Extract the (X, Y) coordinate from the center of the cell holding the provided text.  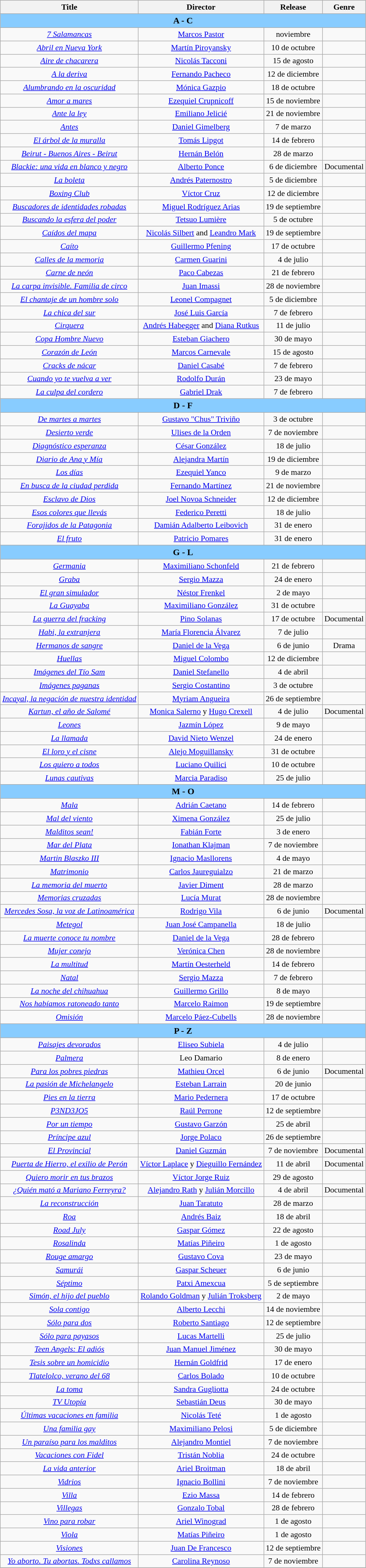
11 de julio (293, 326)
De martes a martes (69, 419)
Lucas Martelli (201, 1336)
Palmera (69, 1058)
Monica Salerno y Hugo Crexell (201, 712)
9 de mayo (293, 725)
Martin Blaszko III (69, 859)
Paco Cabezas (201, 273)
5 de octubre (293, 220)
Mario Pedernera (201, 1098)
Nicolás Tacconi (201, 61)
Ignacio Bollini (201, 1482)
Mónica Gazpio (201, 87)
19 de diciembre (293, 459)
Esteban Giachero (201, 339)
Yo aborto. Tu abortas. Todxs callamos (69, 1561)
Boxing Club (69, 193)
7 de julio (293, 632)
Samurái (69, 1270)
Alejandro Montiel (201, 1442)
11 de abril (293, 1164)
Rodolfo Durán (201, 379)
Mathieu Orcel (201, 1071)
Memorias cruzadas (69, 898)
Teen Angels: El adiós (69, 1349)
Abril en Nueva York (69, 48)
Gustavo Cova (201, 1257)
Sergio Costantino (201, 685)
La reconstrucción (69, 1204)
Marcelo Páez-Cubells (201, 1017)
Road July (69, 1230)
Vino para robar (69, 1522)
Juan José Campanella (201, 925)
Tomás Lipgot (201, 141)
Nicolás Silbert and Leandro Mark (201, 233)
Amor a mares (69, 101)
A la deriva (69, 74)
Marcelo Raimon (201, 1004)
Germania (69, 566)
Ezequiel Yanco (201, 473)
Mala (69, 805)
Patricio Pomares (201, 539)
Alejandro Rath y Julián Morcillo (201, 1190)
El árbol de la muralla (69, 141)
Diagnóstico esperanza (69, 446)
Simón, el hijo del pueblo (69, 1296)
La llamada (69, 738)
3 de enero (293, 832)
Alejandra Martín (201, 459)
Ezio Massa (201, 1495)
Últimas vacaciones en familia (69, 1416)
4 de mayo (293, 859)
Maximiliano González (201, 606)
La boleta (69, 180)
Aire de chacarera (69, 61)
Mujer conejo (69, 951)
La guerra del fracking (69, 619)
Rouge amargo (69, 1257)
Desierto verde (69, 433)
Mar del Plata (69, 845)
Visiones (69, 1548)
Villegas (69, 1508)
7 de marzo (293, 127)
Blackie: una vida en blanco y negro (69, 167)
29 de agosto (293, 1177)
Roa (69, 1217)
Huellas (69, 659)
Myriam Angueira (201, 699)
Tesis sobre un homicidio (69, 1363)
Hermanos de sangre (69, 645)
G - L (183, 552)
Ezequiel Crupnicoff (201, 101)
Verónica Chen (201, 951)
Imágenes del Tío Sam (69, 672)
Paisajes devorados (69, 1045)
Carolina Reynoso (201, 1561)
Imágenes paganas (69, 685)
La pasión de Michelangelo (69, 1084)
Juan Manuel Jiménez (201, 1349)
Jorge Polaco (201, 1137)
Séptimo (69, 1283)
5 de septiembre (293, 1283)
Pies en la tierra (69, 1098)
Puerta de Hierro, el exilio de Perón (69, 1164)
Caíto (69, 247)
Cracks de nácar (69, 366)
Los quiero a todos (69, 765)
Una familia gay (69, 1429)
Nos habíamos ratoneado tanto (69, 1004)
Emiliano Jelicié (201, 114)
Ignacio Masllorens (201, 859)
Príncipe azul (69, 1137)
Sola contigo (69, 1310)
Federico Peretti (201, 512)
Esos colores que llevás (69, 512)
Raúl Perrone (201, 1111)
P - Z (183, 1031)
Alberto Ponce (201, 167)
Gabriel Drak (201, 392)
Ulises de la Orden (201, 433)
Juan Imassi (201, 286)
Matrimonio (69, 872)
Incayal, la negación de nuestra identidad (69, 699)
Villa (69, 1495)
Luciano Quilici (201, 765)
Forajidos de la Patagonia (69, 525)
Copa Hombre Nuevo (69, 339)
Guillermo Pfening (201, 247)
Eliseo Subiela (201, 1045)
A - C (183, 21)
Ximena González (201, 819)
Gaspar Gómez (201, 1230)
Viola (69, 1535)
Leones (69, 725)
La memoria del muerto (69, 885)
9 de marzo (293, 473)
Juan Taratuto (201, 1204)
P3ND3JO5 (69, 1111)
Sólo para dos (69, 1323)
Un paraíso para los malditos (69, 1442)
8 de enero (293, 1058)
M - O (183, 792)
Joel Novoa Schneider (201, 499)
Lucía Murat (201, 898)
Rosalinda (69, 1243)
14 de noviembre (293, 1310)
21 de marzo (293, 872)
Víctor Jorge Ruiz (201, 1177)
Roberto Santiago (201, 1323)
Habi, la extranjera (69, 632)
Vacaciones con Fidel (69, 1455)
Miguel Rodríguez Arias (201, 207)
Los días (69, 473)
Rolando Goldman y Julián Troksberg (201, 1296)
Miguel Colombo (201, 659)
La Guayaba (69, 606)
Víctor Laplace y Dieguillo Fernández (201, 1164)
Gustavo Garzón (201, 1124)
La carpa invisible. Familia de circo (69, 286)
Martín Piroyansky (201, 48)
Daniel Gimelberg (201, 127)
Leonel Compagnet (201, 299)
Para los pobres piedras (69, 1071)
Guillermo Grillo (201, 991)
Marcia Paradiso (201, 778)
Patxi Amexcua (201, 1283)
Hernán Belón (201, 154)
Tristán Noblia (201, 1455)
Tlatelolco, verano del 68 (69, 1376)
Drama (344, 645)
La muerte conoce tu nombre (69, 938)
Ante la ley (69, 114)
Jazmín López (201, 725)
Sebastián Deus (201, 1402)
José Luis García (201, 313)
noviembre (293, 35)
Lunas cautivas (69, 778)
En busca de la ciudad perdida (69, 486)
Andrés Baiz (201, 1217)
Caídos del mapa (69, 233)
Andrés Habegger and Diana Rutkus (201, 326)
Director (201, 7)
25 de abril (293, 1124)
La chica del sur (69, 313)
Beirut - Buenos Aires - Beirut (69, 154)
Juan De Francesco (201, 1548)
Víctor Cruz (201, 193)
La vida anterior (69, 1469)
El loro y el cisne (69, 751)
¿Quién mató a Mariano Ferreyra? (69, 1190)
Martín Oesterheld (201, 965)
Alumbrando en la oscuridad (69, 87)
Fernando Pacheco (201, 74)
Daniel Guzmán (201, 1151)
El chantaje de un hombre solo (69, 299)
Carne de neón (69, 273)
Metegol (69, 925)
Marcos Carnevale (201, 352)
Diario de Ana y Mía (69, 459)
Antes (69, 127)
Carlos Jaureguialzo (201, 872)
Daniel Stefanello (201, 672)
Corazón de León (69, 352)
Néstor Frenkel (201, 593)
La multitud (69, 965)
Esclavo de Dios (69, 499)
Maximiliano Pelosi (201, 1429)
Omisión (69, 1017)
David Nieto Wenzel (201, 738)
El fruto (69, 539)
Fabián Forte (201, 832)
Adrián Caetano (201, 805)
Nicolás Teté (201, 1416)
Andrés Paternostro (201, 180)
Ariel Broitman (201, 1469)
Genre (344, 7)
Damián Adalberto Leibovich (201, 525)
Buscando la esfera del poder (69, 220)
La culpa del cordero (69, 392)
Fernando Martínez (201, 486)
Hernán Goldfrid (201, 1363)
Mercedes Sosa, la voz de Latinoamérica (69, 911)
Tetsuo Lumière (201, 220)
Javier Diment (201, 885)
Marcos Pastor (201, 35)
Vidrios (69, 1482)
Pino Solanas (201, 619)
20 de junio (293, 1084)
Graba (69, 579)
Sandra Gugliotta (201, 1389)
María Florencia Álvarez (201, 632)
Buscadores de identidades robadas (69, 207)
6 de diciembre (293, 167)
17 de enero (293, 1363)
Alejo Moguillansky (201, 751)
La noche del chihuahua (69, 991)
Malditos sean! (69, 832)
Title (69, 7)
Gustavo "Chus" Triviño (201, 419)
Rodrigo Vila (201, 911)
TV Utopía (69, 1402)
Por un tiempo (69, 1124)
Quiero morir en tus brazos (69, 1177)
8 de mayo (293, 991)
Gonzalo Tobal (201, 1508)
Natal (69, 978)
Calles de la memoria (69, 260)
D - F (183, 406)
César González (201, 446)
18 de octubre (293, 87)
Leo Damario (201, 1058)
Daniel Casabé (201, 366)
Esteban Larrain (201, 1084)
7 Salamancas (69, 35)
Carmen Guarini (201, 260)
Maximiliano Schonfeld (201, 566)
Mal del viento (69, 819)
22 de agosto (293, 1230)
15 de noviembre (293, 101)
Release (293, 7)
El Provincial (69, 1151)
Ionathan Klajman (201, 845)
Cirquera (69, 326)
El gran simulador (69, 593)
Kartun, el año de Salomé (69, 712)
Carlos Bolado (201, 1376)
Cuando yo te vuelva a ver (69, 379)
Alberto Lecchi (201, 1310)
La toma (69, 1389)
Ariel Winograd (201, 1522)
Gaspar Scheuer (201, 1270)
Sólo para payasos (69, 1336)
